Locate the cell with the specified text and output its [X, Y] center coordinate. 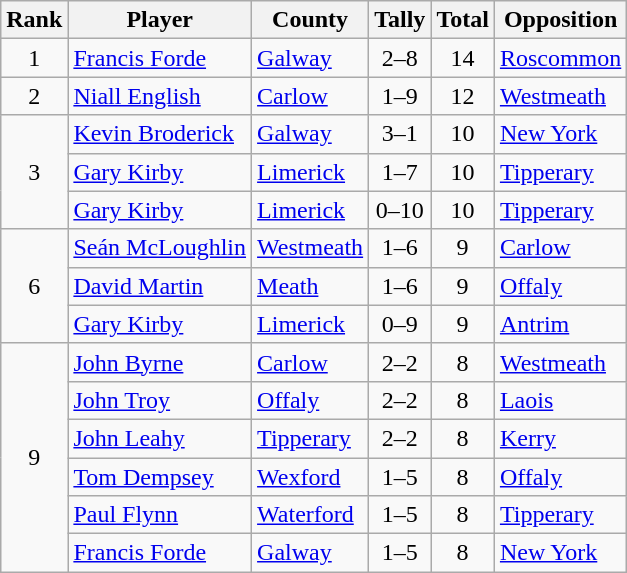
Seán McLoughlin [160, 248]
Roscommon [560, 58]
3–1 [400, 134]
Total [463, 20]
Opposition [560, 20]
14 [463, 58]
David Martin [160, 286]
Niall English [160, 96]
Tom Dempsey [160, 477]
County [310, 20]
1–7 [400, 172]
John Leahy [160, 438]
6 [34, 286]
12 [463, 96]
0–9 [400, 324]
Antrim [560, 324]
Player [160, 20]
Tally [400, 20]
3 [34, 172]
1 [34, 58]
Paul Flynn [160, 515]
Meath [310, 286]
John Byrne [160, 362]
2–8 [400, 58]
John Troy [160, 400]
Rank [34, 20]
2 [34, 96]
Wexford [310, 477]
Kerry [560, 438]
Laois [560, 400]
0–10 [400, 210]
1–9 [400, 96]
Kevin Broderick [160, 134]
Waterford [310, 515]
